Scan for the cell matching the given text and deliver its (X, Y) coordinate at center. 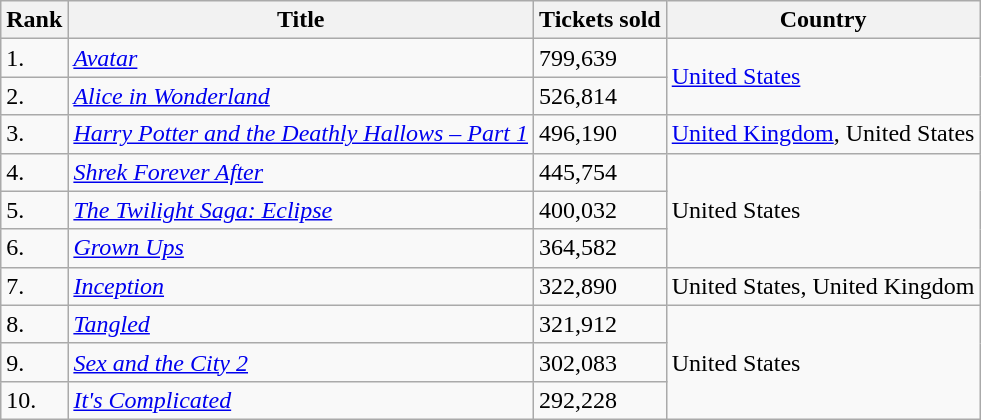
322,890 (600, 286)
Sex and the City 2 (301, 362)
496,190 (600, 134)
Harry Potter and the Deathly Hallows – Part 1 (301, 134)
2. (34, 96)
526,814 (600, 96)
10. (34, 400)
The Twilight Saga: Eclipse (301, 210)
6. (34, 248)
It's Complicated (301, 400)
4. (34, 172)
Grown Ups (301, 248)
799,639 (600, 58)
9. (34, 362)
Rank (34, 20)
Shrek Forever After (301, 172)
445,754 (600, 172)
7. (34, 286)
8. (34, 324)
5. (34, 210)
3. (34, 134)
United States, United Kingdom (823, 286)
Tangled (301, 324)
Title (301, 20)
Tickets sold (600, 20)
Alice in Wonderland (301, 96)
400,032 (600, 210)
302,083 (600, 362)
Avatar (301, 58)
292,228 (600, 400)
Country (823, 20)
364,582 (600, 248)
Inception (301, 286)
1. (34, 58)
321,912 (600, 324)
United Kingdom, United States (823, 134)
